For the text-containing cell, return its midpoint in [X, Y] coordinate format. 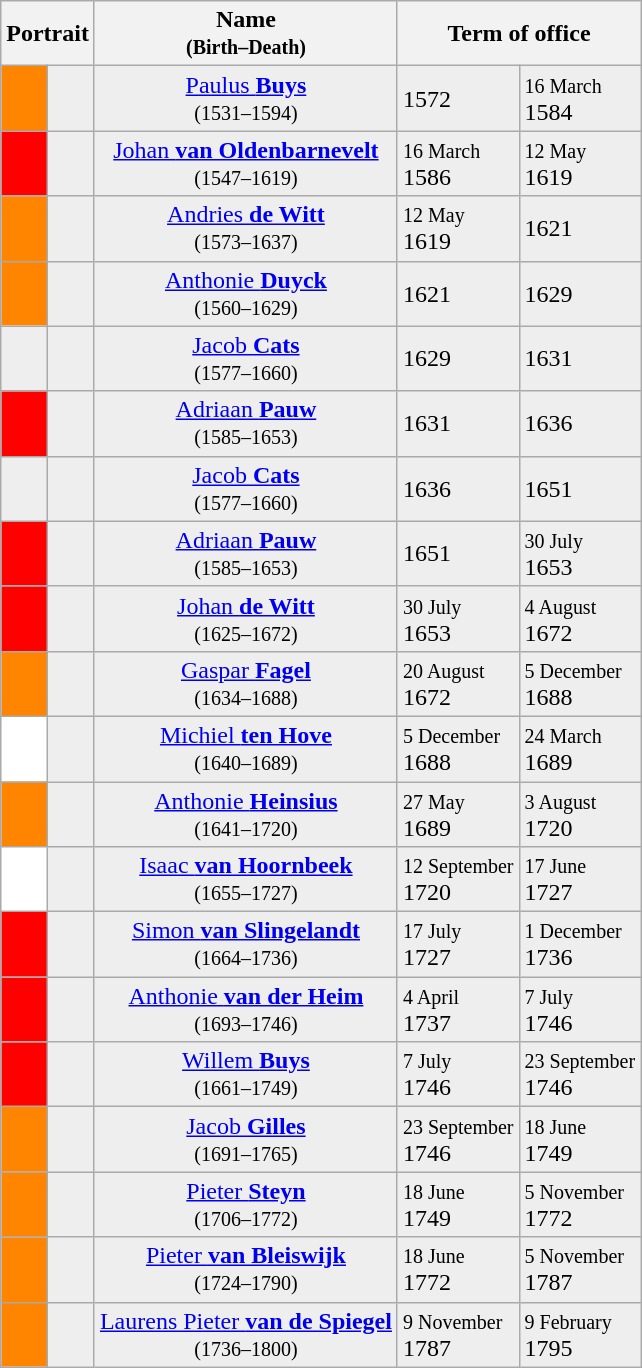
Gaspar Fagel(1634–1688) [246, 684]
1572 [458, 98]
9 November1787 [458, 1334]
Portrait [48, 34]
24 March1689 [580, 748]
Paulus Buys(1531–1594) [246, 98]
Johan van Oldenbarnevelt(1547–1619) [246, 164]
4 April1737 [458, 1010]
Anthonie Heinsius(1641–1720) [246, 814]
Name(Birth–Death) [246, 34]
9 February1795 [580, 1334]
Anthonie van der Heim(1693–1746) [246, 1010]
27 May1689 [458, 814]
Pieter Steyn(1706–1772) [246, 1204]
12 September1720 [458, 880]
Term of office [518, 34]
Simon van Slingelandt(1664–1736) [246, 944]
1 December1736 [580, 944]
17 July1727 [458, 944]
Pieter van Bleiswijk(1724–1790) [246, 1270]
Anthonie Duyck(1560–1629) [246, 294]
Willem Buys(1661–1749) [246, 1074]
5 November1772 [580, 1204]
Andries de Witt(1573–1637) [246, 228]
17 June1727 [580, 880]
18 June1772 [458, 1270]
Laurens Pieter van de Spiegel(1736–1800) [246, 1334]
4 August1672 [580, 618]
3 August1720 [580, 814]
Isaac van Hoornbeek(1655–1727) [246, 880]
5 November1787 [580, 1270]
20 August1672 [458, 684]
Johan de Witt(1625–1672) [246, 618]
Michiel ten Hove(1640–1689) [246, 748]
Jacob Gilles(1691–1765) [246, 1140]
16 March1584 [580, 98]
16 March1586 [458, 164]
